Find where the given text appears and provide that cell's center as (X, Y) coordinate. 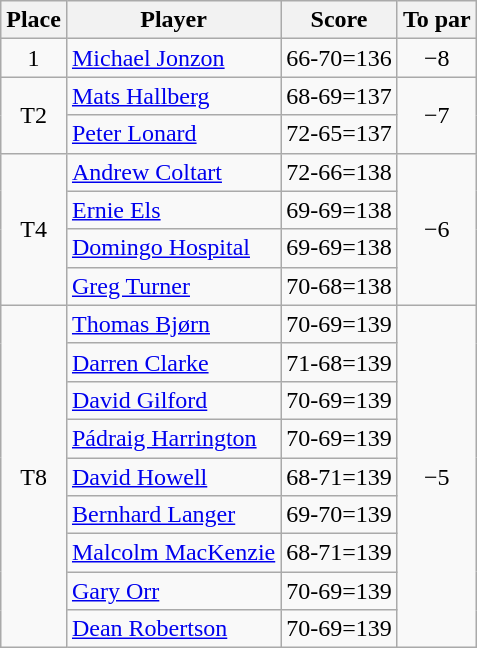
Greg Turner (173, 286)
68-69=137 (340, 96)
Dean Robertson (173, 629)
Malcolm MacKenzie (173, 553)
Domingo Hospital (173, 248)
−8 (436, 58)
1 (34, 58)
Mats Hallberg (173, 96)
Peter Lonard (173, 134)
−5 (436, 476)
Bernhard Langer (173, 515)
71-68=139 (340, 362)
T4 (34, 229)
Score (340, 20)
72-66=138 (340, 172)
Thomas Bjørn (173, 324)
Michael Jonzon (173, 58)
Pádraig Harrington (173, 438)
David Gilford (173, 400)
David Howell (173, 477)
To par (436, 20)
Ernie Els (173, 210)
−7 (436, 115)
72-65=137 (340, 134)
Player (173, 20)
Gary Orr (173, 591)
Darren Clarke (173, 362)
Place (34, 20)
70-68=138 (340, 286)
T8 (34, 476)
66-70=136 (340, 58)
Andrew Coltart (173, 172)
−6 (436, 229)
69-70=139 (340, 515)
T2 (34, 115)
